From the cell containing the given text, extract its center point as [X, Y] coordinate. 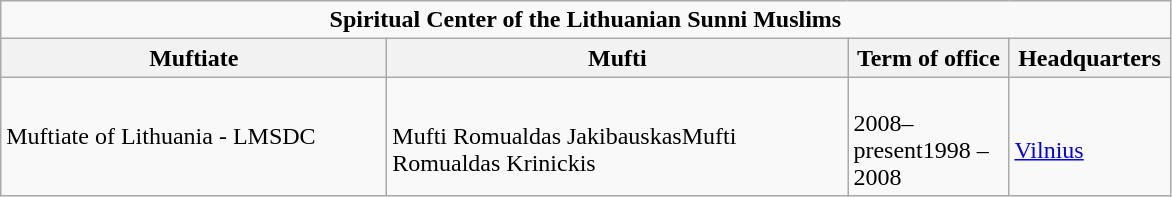
Mufti [618, 58]
Spiritual Center of the Lithuanian Sunni Muslims [586, 20]
Vilnius [1090, 136]
Term of office [928, 58]
Headquarters [1090, 58]
Mufti Romualdas JakibauskasMufti Romualdas Krinickis [618, 136]
2008–present1998 – 2008 [928, 136]
Muftiate of Lithuania - LMSDC [194, 136]
Muftiate [194, 58]
